Detect which cell encompasses the target text, then output its [X, Y] center coordinate. 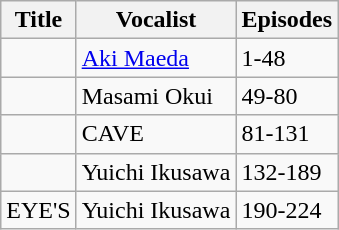
Title [38, 20]
CAVE [156, 134]
EYE'S [38, 210]
Vocalist [156, 20]
132-189 [287, 172]
Episodes [287, 20]
1-48 [287, 58]
190-224 [287, 210]
49-80 [287, 96]
Aki Maeda [156, 58]
Masami Okui [156, 96]
81-131 [287, 134]
